From the cell containing the given text, extract its center point as [X, Y] coordinate. 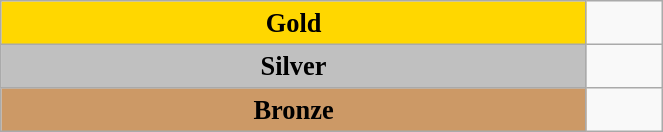
Silver [294, 66]
Bronze [294, 109]
Gold [294, 22]
